Return (x, y) of the center of cell containing provided text 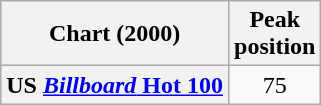
Chart (2000) (115, 34)
US Billboard Hot 100 (115, 85)
Peakposition (275, 34)
75 (275, 85)
